For the text-containing cell, return its midpoint in [X, Y] coordinate format. 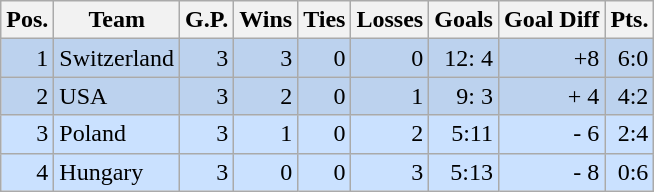
- 8 [551, 172]
USA [117, 96]
5:11 [464, 134]
Pos. [28, 20]
+8 [551, 58]
G.P. [207, 20]
12: 4 [464, 58]
Pts. [630, 20]
Team [117, 20]
- 6 [551, 134]
Switzerland [117, 58]
4:2 [630, 96]
6:0 [630, 58]
Wins [266, 20]
Ties [324, 20]
4 [28, 172]
2:4 [630, 134]
5:13 [464, 172]
Goals [464, 20]
0:6 [630, 172]
Goal Diff [551, 20]
9: 3 [464, 96]
Losses [390, 20]
Hungary [117, 172]
Poland [117, 134]
+ 4 [551, 96]
